Identify which cell holds the provided text, then report its [X, Y] central coordinate. 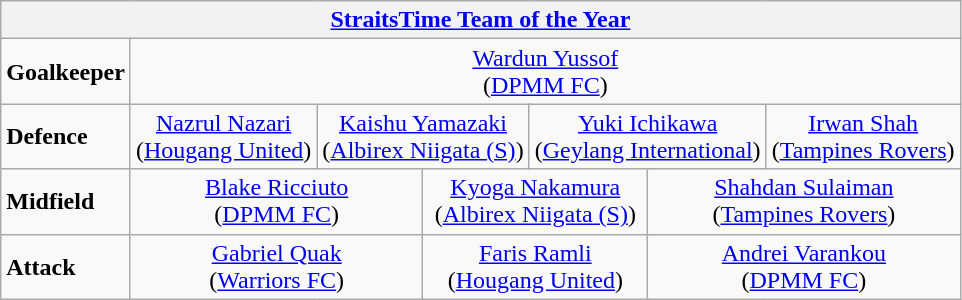
Yuki Ichikawa (Geylang International) [648, 136]
Kyoga Nakamura (Albirex Niigata (S)) [536, 202]
Kaishu Yamazaki (Albirex Niigata (S)) [423, 136]
Goalkeeper [66, 72]
Blake Ricciuto (DPMM FC) [276, 202]
StraitsTime Team of the Year [480, 20]
Shahdan Sulaiman (Tampines Rovers) [804, 202]
Midfield [66, 202]
Irwan Shah (Tampines Rovers) [863, 136]
Attack [66, 266]
Gabriel Quak (Warriors FC) [276, 266]
Andrei Varankou (DPMM FC) [804, 266]
Wardun Yussof (DPMM FC) [545, 72]
Nazrul Nazari (Hougang United) [223, 136]
Faris Ramli (Hougang United) [536, 266]
Defence [66, 136]
